Return (X, Y) of the center of cell containing provided text 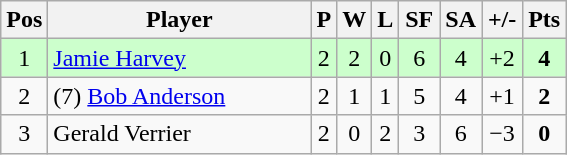
+/- (502, 20)
Player (180, 20)
−3 (502, 134)
Pos (24, 20)
W (354, 20)
(7) Bob Anderson (180, 96)
+2 (502, 58)
P (324, 20)
+1 (502, 96)
SA (461, 20)
SF (420, 20)
Gerald Verrier (180, 134)
L (386, 20)
Pts (544, 20)
5 (420, 96)
Jamie Harvey (180, 58)
